Return [X, Y] of the center of cell containing provided text 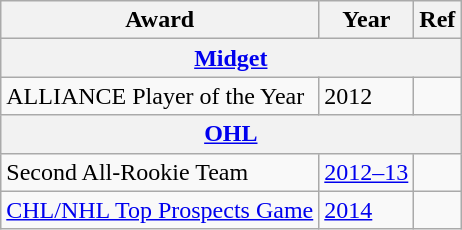
Ref [438, 20]
Second All-Rookie Team [160, 172]
ALLIANCE Player of the Year [160, 96]
CHL/NHL Top Prospects Game [160, 210]
2014 [366, 210]
Award [160, 20]
2012 [366, 96]
2012–13 [366, 172]
Midget [231, 58]
Year [366, 20]
OHL [231, 134]
